Capture the cell that displays the provided text and extract its (X, Y) central coordinate. 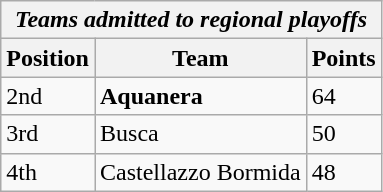
Teams admitted to regional playoffs (191, 20)
48 (344, 172)
50 (344, 134)
Position (48, 58)
64 (344, 96)
Team (200, 58)
2nd (48, 96)
3rd (48, 134)
Aquanera (200, 96)
4th (48, 172)
Points (344, 58)
Castellazzo Bormida (200, 172)
Busca (200, 134)
